Return the [x, y] coordinate for the center point of the cell that contains the specified text.  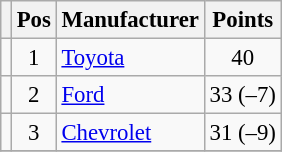
Points [242, 20]
2 [34, 95]
Chevrolet [130, 133]
31 (–9) [242, 133]
33 (–7) [242, 95]
Manufacturer [130, 20]
Ford [130, 95]
40 [242, 58]
3 [34, 133]
Pos [34, 20]
1 [34, 58]
Toyota [130, 58]
